Provide the (x, y) coordinate of the cell's center where the given text is located.  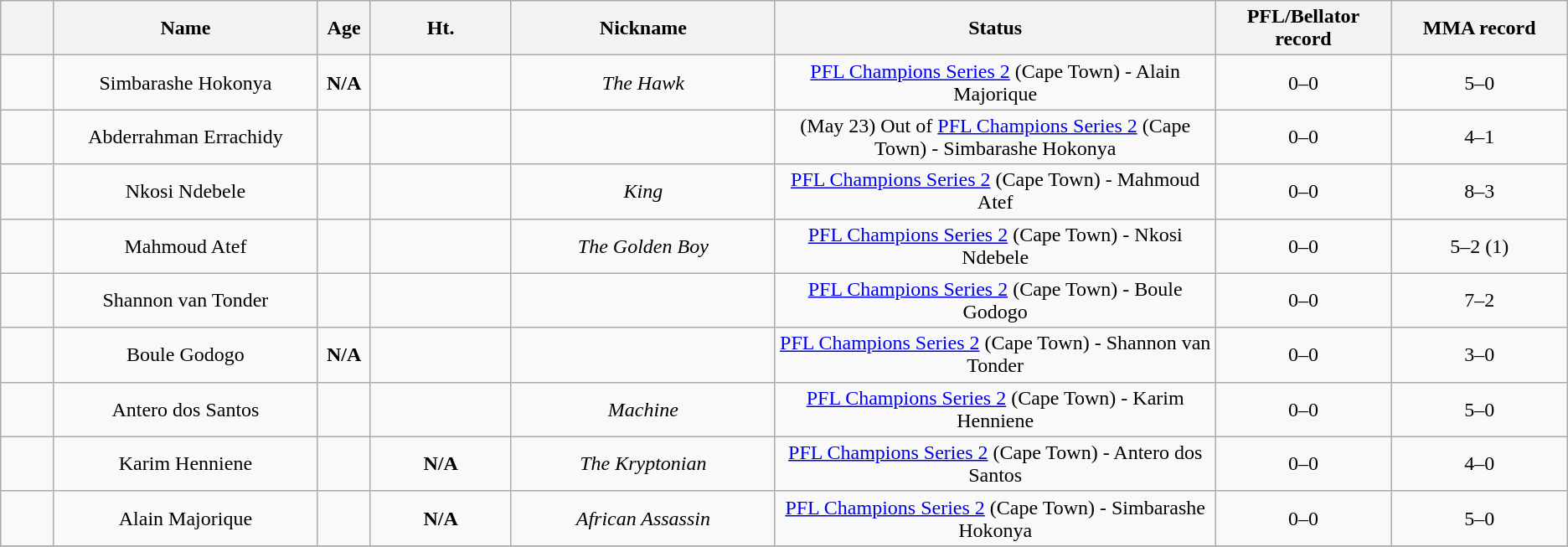
Shannon van Tonder (186, 300)
The Hawk (643, 82)
The Kryptonian (643, 464)
PFL Champions Series 2 (Cape Town) - Karim Henniene (995, 409)
PFL Champions Series 2 (Cape Town) - Alain Majorique (995, 82)
4–0 (1479, 464)
PFL Champions Series 2 (Cape Town) - Nkosi Ndebele (995, 246)
PFL Champions Series 2 (Cape Town) - Boule Godogo (995, 300)
Ht. (441, 28)
Simbarashe Hokonya (186, 82)
African Assassin (643, 518)
PFL Champions Series 2 (Cape Town) - Shannon van Tonder (995, 355)
Nkosi Ndebele (186, 191)
4–1 (1479, 137)
Machine (643, 409)
MMA record (1479, 28)
Boule Godogo (186, 355)
5–2 (1) (1479, 246)
PFL/Bellator record (1303, 28)
3–0 (1479, 355)
PFL Champions Series 2 (Cape Town) - Simbarashe Hokonya (995, 518)
PFL Champions Series 2 (Cape Town) - Mahmoud Atef (995, 191)
Alain Majorique (186, 518)
8–3 (1479, 191)
Antero dos Santos (186, 409)
PFL Champions Series 2 (Cape Town) - Antero dos Santos (995, 464)
Abderrahman Errachidy (186, 137)
Age (343, 28)
7–2 (1479, 300)
Nickname (643, 28)
The Golden Boy (643, 246)
Status (995, 28)
(May 23) Out of PFL Champions Series 2 (Cape Town) - Simbarashe Hokonya (995, 137)
Karim Henniene (186, 464)
Mahmoud Atef (186, 246)
King (643, 191)
Name (186, 28)
